Locate the cell with the specified text and output its [X, Y] center coordinate. 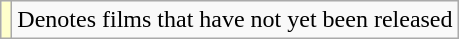
Denotes films that have not yet been released [235, 20]
